Scan for the cell matching the given text and deliver its (x, y) coordinate at center. 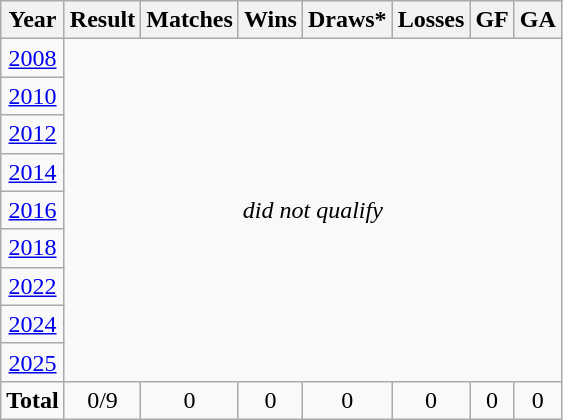
Year (33, 20)
2018 (33, 248)
0/9 (102, 400)
2014 (33, 172)
GF (492, 20)
2016 (33, 210)
GA (538, 20)
did not qualify (312, 210)
2012 (33, 134)
Losses (431, 20)
2025 (33, 362)
2008 (33, 58)
Draws* (347, 20)
2010 (33, 96)
Wins (270, 20)
Matches (190, 20)
Total (33, 400)
Result (102, 20)
2022 (33, 286)
2024 (33, 324)
